Extract the (x, y) coordinate from the center of the cell holding the provided text.  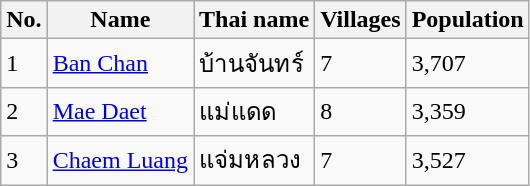
แจ่มหลวง (254, 160)
Mae Daet (120, 112)
Ban Chan (120, 64)
Thai name (254, 20)
2 (24, 112)
แม่แดด (254, 112)
3 (24, 160)
No. (24, 20)
3,707 (468, 64)
Name (120, 20)
1 (24, 64)
3,359 (468, 112)
8 (361, 112)
บ้านจันทร์ (254, 64)
Population (468, 20)
3,527 (468, 160)
Chaem Luang (120, 160)
Villages (361, 20)
